Output the (X, Y) coordinate of the center of the cell containing the given text.  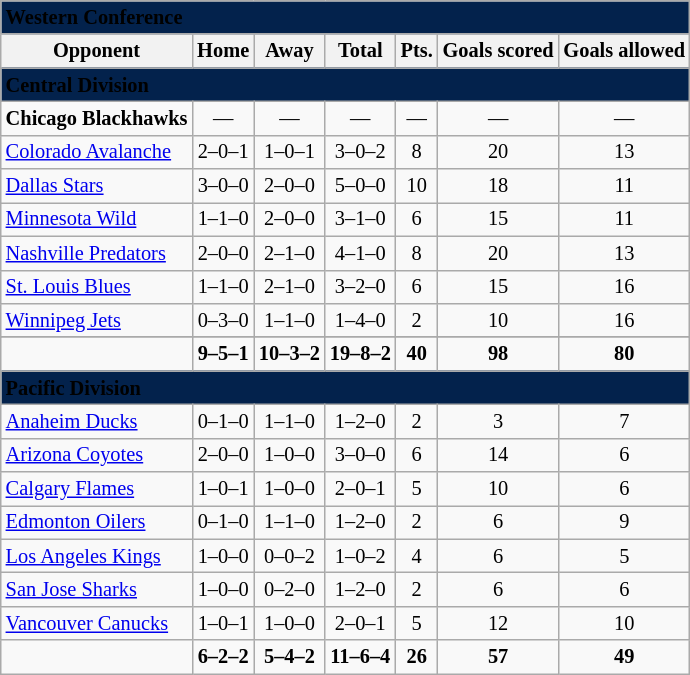
6–2–2 (223, 657)
1–4–0 (360, 320)
3–0–2 (360, 152)
4–1–0 (360, 253)
Nashville Predators (97, 253)
4 (417, 556)
San Jose Sharks (97, 589)
Chicago Blackhawks (97, 118)
12 (498, 623)
Edmonton Oilers (97, 522)
7 (624, 421)
80 (624, 354)
11–6–4 (360, 657)
9–5–1 (223, 354)
Colorado Avalanche (97, 152)
40 (417, 354)
Vancouver Canucks (97, 623)
18 (498, 186)
0–0–2 (290, 556)
0–2–0 (290, 589)
Home (223, 51)
Minnesota Wild (97, 219)
Los Angeles Kings (97, 556)
10–3–2 (290, 354)
Anaheim Ducks (97, 421)
3 (498, 421)
Dallas Stars (97, 186)
Goals allowed (624, 51)
1–0–2 (360, 556)
98 (498, 354)
14 (498, 455)
Pacific Division (346, 388)
St. Louis Blues (97, 287)
Total (360, 51)
Winnipeg Jets (97, 320)
Away (290, 51)
Calgary Flames (97, 489)
3–2–0 (360, 287)
9 (624, 522)
26 (417, 657)
3–1–0 (360, 219)
5–0–0 (360, 186)
Pts. (417, 51)
Western Conference (346, 17)
Goals scored (498, 51)
Central Division (346, 85)
0–3–0 (223, 320)
19–8–2 (360, 354)
49 (624, 657)
57 (498, 657)
5–4–2 (290, 657)
Opponent (97, 51)
Arizona Coyotes (97, 455)
